Locate the cell with the specified text and output its (x, y) center coordinate. 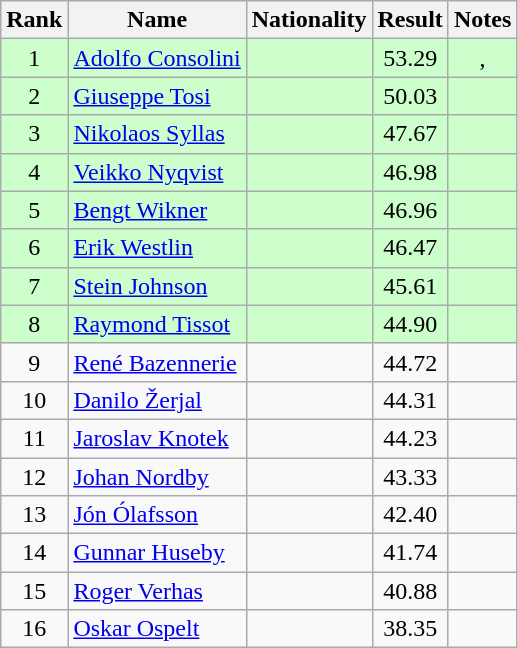
13 (34, 515)
44.72 (410, 362)
Stein Johnson (157, 286)
9 (34, 362)
8 (34, 324)
40.88 (410, 591)
7 (34, 286)
Erik Westlin (157, 248)
2 (34, 96)
Nikolaos Syllas (157, 134)
14 (34, 553)
42.40 (410, 515)
Rank (34, 20)
Raymond Tissot (157, 324)
Name (157, 20)
10 (34, 400)
47.67 (410, 134)
46.47 (410, 248)
11 (34, 438)
45.61 (410, 286)
Danilo Žerjal (157, 400)
Giuseppe Tosi (157, 96)
Oskar Ospelt (157, 629)
1 (34, 58)
50.03 (410, 96)
12 (34, 477)
Notes (482, 20)
Result (410, 20)
41.74 (410, 553)
3 (34, 134)
44.23 (410, 438)
Adolfo Consolini (157, 58)
Veikko Nyqvist (157, 172)
Jaroslav Knotek (157, 438)
6 (34, 248)
Roger Verhas (157, 591)
Gunnar Huseby (157, 553)
René Bazennerie (157, 362)
46.98 (410, 172)
Nationality (309, 20)
, (482, 58)
Johan Nordby (157, 477)
46.96 (410, 210)
16 (34, 629)
53.29 (410, 58)
Bengt Wikner (157, 210)
43.33 (410, 477)
15 (34, 591)
44.90 (410, 324)
44.31 (410, 400)
4 (34, 172)
38.35 (410, 629)
5 (34, 210)
Jón Ólafsson (157, 515)
